Detect which cell encompasses the target text, then output its [X, Y] center coordinate. 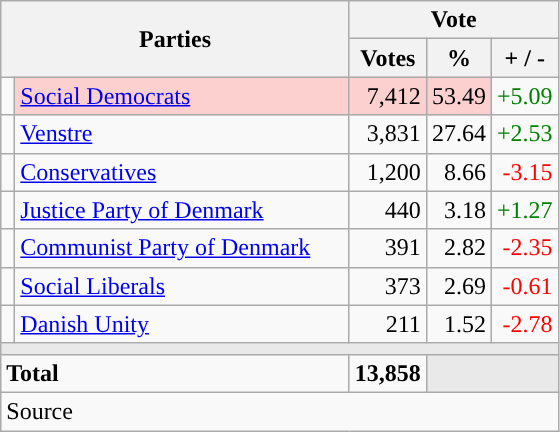
2.82 [458, 248]
27.64 [458, 134]
373 [388, 286]
1.52 [458, 324]
Conservatives [182, 172]
Social Democrats [182, 96]
Social Liberals [182, 286]
+5.09 [524, 96]
13,858 [388, 373]
Vote [454, 20]
-0.61 [524, 286]
Total [176, 373]
391 [388, 248]
+1.27 [524, 210]
Danish Unity [182, 324]
-2.78 [524, 324]
Justice Party of Denmark [182, 210]
440 [388, 210]
-2.35 [524, 248]
7,412 [388, 96]
% [458, 58]
1,200 [388, 172]
+2.53 [524, 134]
3.18 [458, 210]
Venstre [182, 134]
Communist Party of Denmark [182, 248]
-3.15 [524, 172]
8.66 [458, 172]
Parties [176, 39]
+ / - [524, 58]
Votes [388, 58]
53.49 [458, 96]
211 [388, 324]
Source [280, 411]
2.69 [458, 286]
3,831 [388, 134]
